Capture the cell that displays the provided text and extract its (X, Y) central coordinate. 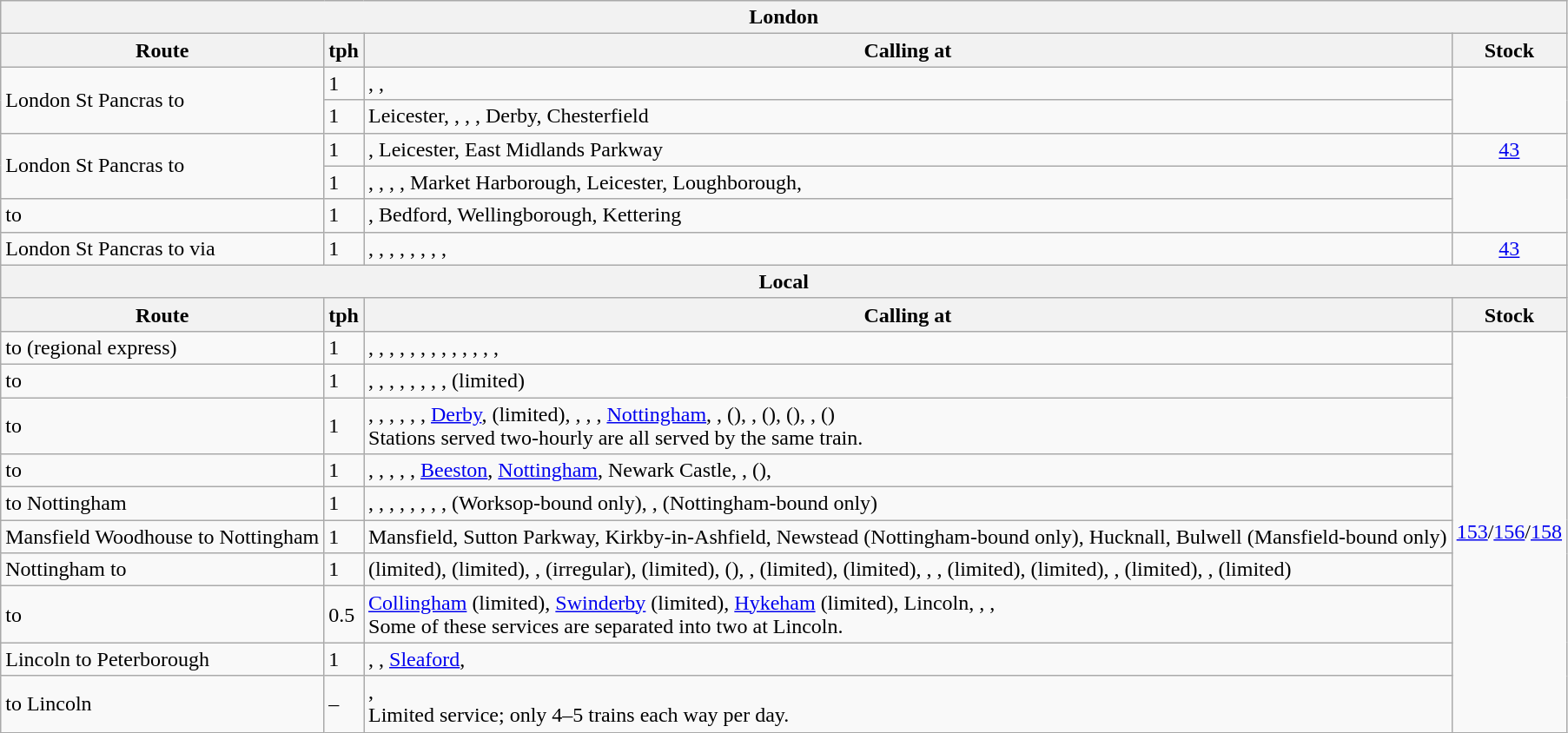
– (344, 703)
, , Sleaford, (907, 659)
Mansfield Woodhouse to Nottingham (162, 537)
0.5 (344, 615)
(limited), (limited), , (irregular), (limited), (), , (limited), (limited), , , (limited), (limited), , (limited), , (limited) (907, 570)
London St Pancras to via (162, 248)
, , , , , , , , (907, 248)
, , , , , , , , (Worksop-bound only), , (Nottingham-bound only) (907, 504)
, , , , , , , , , , , , , (907, 347)
, , , , Market Harborough, Leicester, Loughborough, (907, 182)
to Nottingham (162, 504)
, Leicester, East Midlands Parkway (907, 149)
Local (784, 281)
Leicester, , , , Derby, Chesterfield (907, 116)
Nottingham to (162, 570)
153/156/158 (1509, 532)
, , , , , , , , (limited) (907, 380)
London (784, 17)
, Bedford, Wellingborough, Kettering (907, 215)
Collingham (limited), Swinderby (limited), Hykeham (limited), Lincoln, , , Some of these services are separated into two at Lincoln. (907, 615)
, , , , , , Derby, (limited), , , , Nottingham, , (), , (), (), , ()Stations served two-hourly are all served by the same train. (907, 426)
, Limited service; only 4–5 trains each way per day. (907, 703)
to (regional express) (162, 347)
Lincoln to Peterborough (162, 659)
, , (907, 83)
Mansfield, Sutton Parkway, Kirkby-in-Ashfield, Newstead (Nottingham-bound only), Hucknall, Bulwell (Mansfield-bound only) (907, 537)
, , , , , Beeston, Nottingham, Newark Castle, , (), (907, 471)
to Lincoln (162, 703)
